Return [x, y] of the center of cell containing provided text 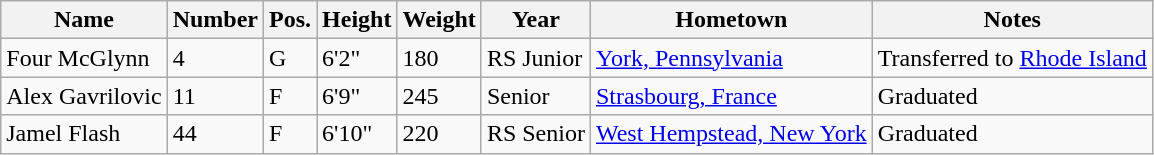
Four McGlynn [84, 58]
Hometown [731, 20]
Jamel Flash [84, 134]
220 [439, 134]
RS Senior [536, 134]
Weight [439, 20]
4 [215, 58]
Senior [536, 96]
6'9" [357, 96]
Transferred to Rhode Island [1012, 58]
York, Pennsylvania [731, 58]
11 [215, 96]
6'2" [357, 58]
6'10" [357, 134]
West Hempstead, New York [731, 134]
Height [357, 20]
Pos. [290, 20]
Strasbourg, France [731, 96]
G [290, 58]
180 [439, 58]
RS Junior [536, 58]
Alex Gavrilovic [84, 96]
245 [439, 96]
Year [536, 20]
Notes [1012, 20]
Name [84, 20]
Number [215, 20]
44 [215, 134]
